Search for the cell housing the specified text and yield its [x, y] center coordinate. 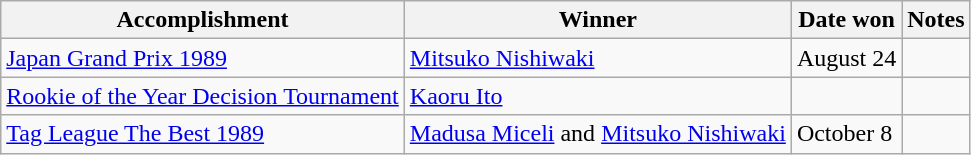
Kaoru Ito [598, 96]
October 8 [846, 134]
Rookie of the Year Decision Tournament [203, 96]
Mitsuko Nishiwaki [598, 58]
Date won [846, 20]
Japan Grand Prix 1989 [203, 58]
Tag League The Best 1989 [203, 134]
August 24 [846, 58]
Accomplishment [203, 20]
Winner [598, 20]
Notes [936, 20]
Madusa Miceli and Mitsuko Nishiwaki [598, 134]
